Scan for the cell matching the given text and deliver its (x, y) coordinate at center. 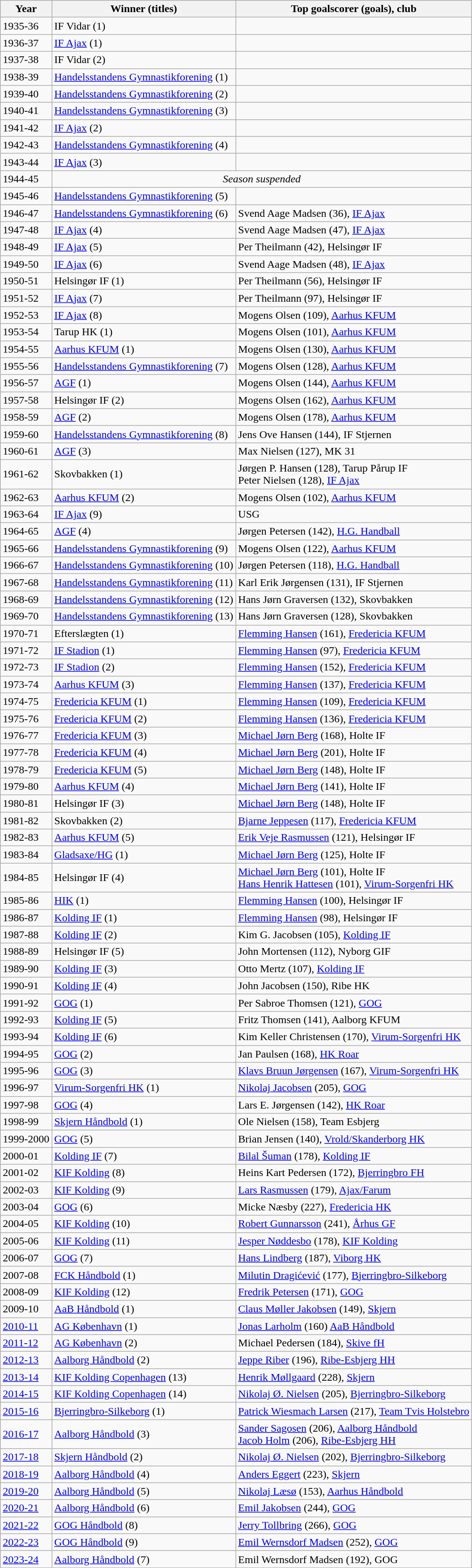
2000-01 (26, 1156)
2001-02 (26, 1173)
KIF Kolding (12) (144, 1292)
1991-92 (26, 1003)
Hans Jørn Graversen (128), Skovbakken (354, 616)
1971-72 (26, 650)
Hans Jørn Graversen (132), Skovbakken (354, 599)
Ole Nielsen (158), Team Esbjerg (354, 1122)
Jonas Larholm (160) AaB Håndbold (354, 1326)
1969-70 (26, 616)
Kolding IF (5) (144, 1020)
2012-13 (26, 1360)
1997-98 (26, 1105)
Patrick Wiesmach Larsen (217), Team Tvis Holstebro (354, 1411)
Aarhus KFUM (1) (144, 349)
Flemming Hansen (136), Fredericia KFUM (354, 718)
1990-91 (26, 986)
Handelsstandens Gymnastikforening (9) (144, 548)
GOG (7) (144, 1258)
AaB Håndbold (1) (144, 1309)
1949-50 (26, 264)
2016-17 (26, 1434)
Virum-Sorgenfri HK (1) (144, 1088)
Robert Gunnarsson (241), Århus GF (354, 1224)
1995-96 (26, 1071)
AGF (3) (144, 451)
Flemming Hansen (109), Fredericia KFUM (354, 701)
Kolding IF (1) (144, 918)
IF Ajax (3) (144, 162)
GOG (3) (144, 1071)
Lars E. Jørgensen (142), HK Roar (354, 1105)
Brian Jensen (140), Vrold/Skanderborg HK (354, 1139)
1982-83 (26, 838)
Jørgen Petersen (118), H.G. Handball (354, 565)
2002-03 (26, 1190)
1967-68 (26, 582)
Svend Aage Madsen (48), IF Ajax (354, 264)
Per Theilmann (97), Helsingør IF (354, 298)
Season suspended (262, 179)
1996-97 (26, 1088)
1956-57 (26, 383)
2020-21 (26, 1508)
1940-41 (26, 111)
KIF Kolding Copenhagen (13) (144, 1377)
Flemming Hansen (137), Fredericia KFUM (354, 684)
Tarup HK (1) (144, 332)
Skovbakken (2) (144, 821)
Karl Erik Jørgensen (131), IF Stjernen (354, 582)
IF Ajax (5) (144, 247)
IF Ajax (8) (144, 315)
Handelsstandens Gymnastikforening (2) (144, 94)
Mogens Olsen (130), Aarhus KFUM (354, 349)
Mogens Olsen (128), Aarhus KFUM (354, 366)
2021-22 (26, 1525)
1951-52 (26, 298)
1965-66 (26, 548)
2009-10 (26, 1309)
Micke Næsby (227), Fredericia HK (354, 1207)
1974-75 (26, 701)
2014-15 (26, 1394)
Flemming Hansen (100), Helsingør IF (354, 901)
Handelsstandens Gymnastikforening (11) (144, 582)
Handelsstandens Gymnastikforening (3) (144, 111)
Kolding IF (7) (144, 1156)
Aarhus KFUM (5) (144, 838)
IF Vidar (1) (144, 26)
1944-45 (26, 179)
John Mortensen (112), Nyborg GIF (354, 952)
Michael Pedersen (184), Skive fH (354, 1343)
IF Ajax (7) (144, 298)
1985-86 (26, 901)
IF Ajax (4) (144, 230)
1936-37 (26, 43)
Efterslægten (1) (144, 633)
1992-93 (26, 1020)
AG København (1) (144, 1326)
Mogens Olsen (122), Aarhus KFUM (354, 548)
HIK (1) (144, 901)
1939-40 (26, 94)
1946-47 (26, 213)
Aalborg Håndbold (6) (144, 1508)
AGF (1) (144, 383)
1958-59 (26, 417)
KIF Kolding (8) (144, 1173)
Aalborg Håndbold (2) (144, 1360)
Emil Wernsdorf Madsen (192), GOG (354, 1559)
Per Sabroe Thomsen (121), GOG (354, 1003)
Aalborg Håndbold (7) (144, 1559)
Kolding IF (3) (144, 969)
1970-71 (26, 633)
1999-2000 (26, 1139)
Nikolaj Læsø (153), Aarhus Håndbold (354, 1491)
1960-61 (26, 451)
Hans Lindberg (187), Viborg HK (354, 1258)
2011-12 (26, 1343)
Otto Mertz (107), Kolding IF (354, 969)
Year (26, 9)
1941-42 (26, 128)
Mogens Olsen (101), Aarhus KFUM (354, 332)
IF Vidar (2) (144, 60)
Michael Jørn Berg (201), Holte IF (354, 752)
GOG (5) (144, 1139)
1948-49 (26, 247)
Nikolaj Jacobsen (205), GOG (354, 1088)
Jørgen P. Hansen (128), Tarup Pårup IF Peter Nielsen (128), IF Ajax (354, 474)
AGF (2) (144, 417)
Handelsstandens Gymnastikforening (12) (144, 599)
2006-07 (26, 1258)
Jesper Nøddesbo (178), KIF Kolding (354, 1241)
Jens Ove Hansen (144), IF Stjernen (354, 434)
1993-94 (26, 1037)
Kolding IF (4) (144, 986)
Fritz Thomsen (141), Aalborg KFUM (354, 1020)
1972-73 (26, 667)
1942-43 (26, 145)
1955-56 (26, 366)
Fredrik Petersen (171), GOG (354, 1292)
Aalborg Håndbold (5) (144, 1491)
Per Theilmann (56), Helsingør IF (354, 281)
Bilal Šuman (178), Kolding IF (354, 1156)
1945-46 (26, 196)
Anders Eggert (223), Skjern (354, 1474)
Heins Kart Pedersen (172), Bjerringbro FH (354, 1173)
Bjarne Jeppesen (117), Fredericia KFUM (354, 821)
1989-90 (26, 969)
Helsingør IF (4) (144, 878)
2022-23 (26, 1542)
1937-38 (26, 60)
IF Stadion (1) (144, 650)
Aalborg Håndbold (4) (144, 1474)
2019-20 (26, 1491)
USG (354, 514)
2003-04 (26, 1207)
Nikolaj Ø. Nielsen (202), Bjerringbro-Silkeborg (354, 1457)
Svend Aage Madsen (36), IF Ajax (354, 213)
Sander Sagosen (206), Aalborg Håndbold Jacob Holm (206), Ribe-Esbjerg HH (354, 1434)
Klavs Bruun Jørgensen (167), Virum-Sorgenfri HK (354, 1071)
Claus Møller Jakobsen (149), Skjern (354, 1309)
Aalborg Håndbold (3) (144, 1434)
1964-65 (26, 531)
Handelsstandens Gymnastikforening (6) (144, 213)
IF Ajax (2) (144, 128)
IF Ajax (9) (144, 514)
Michael Jørn Berg (101), Holte IF Hans Henrik Hattesen (101), Virum-Sorgenfri HK (354, 878)
IF Ajax (1) (144, 43)
Handelsstandens Gymnastikforening (10) (144, 565)
John Jacobsen (150), Ribe HK (354, 986)
Flemming Hansen (152), Fredericia KFUM (354, 667)
KIF Kolding (9) (144, 1190)
Skovbakken (1) (144, 474)
Kim G. Jacobsen (105), Kolding IF (354, 935)
Kolding IF (2) (144, 935)
Fredericia KFUM (3) (144, 735)
Handelsstandens Gymnastikforening (4) (144, 145)
Helsingør IF (1) (144, 281)
2018-19 (26, 1474)
Flemming Hansen (161), Fredericia KFUM (354, 633)
1980-81 (26, 804)
Skjern Håndbold (1) (144, 1122)
1981-82 (26, 821)
Flemming Hansen (98), Helsingør IF (354, 918)
1954-55 (26, 349)
Winner (titles) (144, 9)
Bjerringbro-Silkeborg (1) (144, 1411)
Handelsstandens Gymnastikforening (5) (144, 196)
1979-80 (26, 787)
Lars Rasmussen (179), Ajax/Farum (354, 1190)
Top goalscorer (goals), club (354, 9)
AG København (2) (144, 1343)
1978-79 (26, 769)
Mogens Olsen (144), Aarhus KFUM (354, 383)
Milutin Dragićević (177), Bjerringbro-Silkeborg (354, 1275)
Erik Veje Rasmussen (121), Helsingør IF (354, 838)
2013-14 (26, 1377)
1938-39 (26, 77)
Michael Jørn Berg (125), Holte IF (354, 855)
Handelsstandens Gymnastikforening (8) (144, 434)
2015-16 (26, 1411)
Aarhus KFUM (2) (144, 497)
Helsingør IF (5) (144, 952)
1950-51 (26, 281)
Mogens Olsen (162), Aarhus KFUM (354, 400)
Fredericia KFUM (5) (144, 769)
Per Theilmann (42), Helsingør IF (354, 247)
2008-09 (26, 1292)
GOG (1) (144, 1003)
Kolding IF (6) (144, 1037)
Aarhus KFUM (3) (144, 684)
1966-67 (26, 565)
Jørgen Petersen (142), H.G. Handball (354, 531)
Michael Jørn Berg (141), Holte IF (354, 787)
1935-36 (26, 26)
Max Nielsen (127), MK 31 (354, 451)
1986-87 (26, 918)
Jerry Tollbring (266), GOG (354, 1525)
Gladsaxe/HG (1) (144, 855)
Michael Jørn Berg (168), Holte IF (354, 735)
Jeppe Riber (196), Ribe-Esbjerg HH (354, 1360)
2007-08 (26, 1275)
GOG (6) (144, 1207)
1959-60 (26, 434)
Fredericia KFUM (4) (144, 752)
GOG (2) (144, 1054)
GOG Håndbold (9) (144, 1542)
1962-63 (26, 497)
1953-54 (26, 332)
Handelsstandens Gymnastikforening (13) (144, 616)
1961-62 (26, 474)
1957-58 (26, 400)
IF Ajax (6) (144, 264)
Mogens Olsen (102), Aarhus KFUM (354, 497)
GOG (4) (144, 1105)
KIF Kolding Copenhagen (14) (144, 1394)
Mogens Olsen (109), Aarhus KFUM (354, 315)
Skjern Håndbold (2) (144, 1457)
Helsingør IF (3) (144, 804)
GOG Håndbold (8) (144, 1525)
1976-77 (26, 735)
Jan Paulsen (168), HK Roar (354, 1054)
Fredericia KFUM (1) (144, 701)
1947-48 (26, 230)
IF Stadion (2) (144, 667)
Emil Wernsdorf Madsen (252), GOG (354, 1542)
KIF Kolding (10) (144, 1224)
Handelsstandens Gymnastikforening (1) (144, 77)
Mogens Olsen (178), Aarhus KFUM (354, 417)
2023-24 (26, 1559)
Emil Jakobsen (244), GOG (354, 1508)
2017-18 (26, 1457)
Svend Aage Madsen (47), IF Ajax (354, 230)
AGF (4) (144, 531)
KIF Kolding (11) (144, 1241)
FCK Håndbold (1) (144, 1275)
1994-95 (26, 1054)
2005-06 (26, 1241)
1977-78 (26, 752)
1968-69 (26, 599)
Flemming Hansen (97), Fredericia KFUM (354, 650)
Helsingør IF (2) (144, 400)
1943-44 (26, 162)
Handelsstandens Gymnastikforening (7) (144, 366)
1987-88 (26, 935)
1975-76 (26, 718)
1998-99 (26, 1122)
1984-85 (26, 878)
2010-11 (26, 1326)
1983-84 (26, 855)
2004-05 (26, 1224)
1988-89 (26, 952)
1952-53 (26, 315)
1963-64 (26, 514)
Nikolaj Ø. Nielsen (205), Bjerringbro-Silkeborg (354, 1394)
1973-74 (26, 684)
Henrik Møllgaard (228), Skjern (354, 1377)
Aarhus KFUM (4) (144, 787)
Fredericia KFUM (2) (144, 718)
Kim Keller Christensen (170), Virum-Sorgenfri HK (354, 1037)
